Find where the given text appears and provide that cell's center as (X, Y) coordinate. 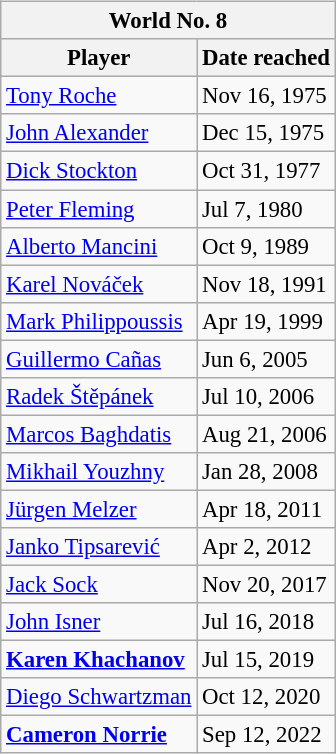
Apr 18, 2011 (266, 509)
Marcos Baghdatis (99, 434)
Jan 28, 2008 (266, 472)
Apr 2, 2012 (266, 547)
Date reached (266, 58)
Peter Fleming (99, 209)
Nov 16, 1975 (266, 96)
Guillermo Cañas (99, 359)
Player (99, 58)
Mark Philippoussis (99, 321)
Aug 21, 2006 (266, 434)
Apr 19, 1999 (266, 321)
Jack Sock (99, 584)
Mikhail Youzhny (99, 472)
Janko Tipsarević (99, 547)
Jul 15, 2019 (266, 660)
Oct 31, 1977 (266, 171)
World No. 8 (168, 21)
Diego Schwartzman (99, 697)
Karen Khachanov (99, 660)
Jul 16, 2018 (266, 622)
Oct 12, 2020 (266, 697)
Jürgen Melzer (99, 509)
Nov 18, 1991 (266, 284)
Oct 9, 1989 (266, 246)
Radek Štěpánek (99, 396)
Jul 10, 2006 (266, 396)
Dick Stockton (99, 171)
Karel Nováček (99, 284)
Sep 12, 2022 (266, 735)
John Isner (99, 622)
Dec 15, 1975 (266, 133)
John Alexander (99, 133)
Tony Roche (99, 96)
Nov 20, 2017 (266, 584)
Alberto Mancini (99, 246)
Jul 7, 1980 (266, 209)
Cameron Norrie (99, 735)
Jun 6, 2005 (266, 359)
